Locate the cell with the specified text and output its (X, Y) center coordinate. 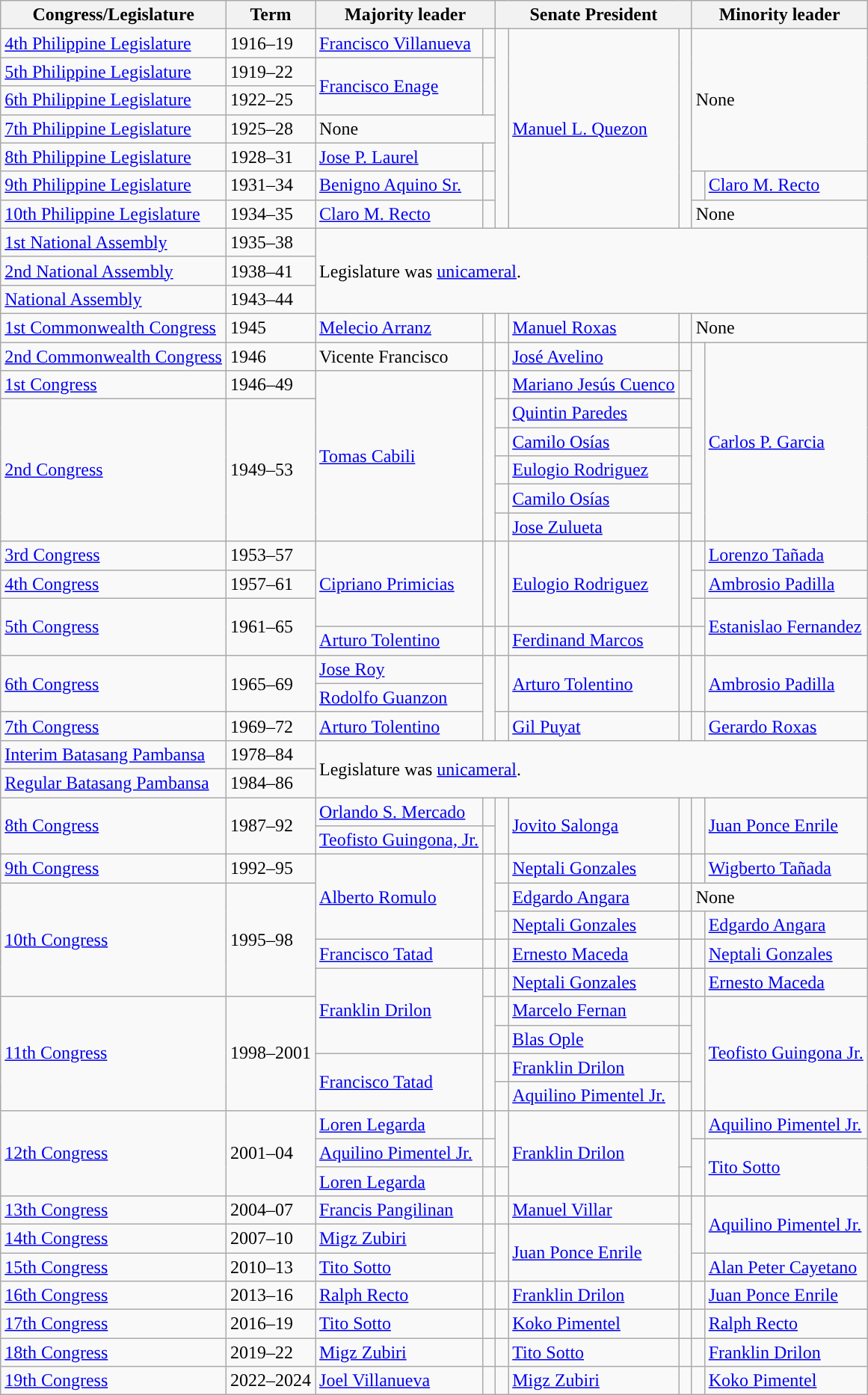
1965–69 (271, 683)
1953–57 (271, 555)
1992–95 (271, 869)
Regular Batasang Pambansa (114, 783)
13th Congress (114, 1210)
1916–19 (271, 43)
2001–04 (271, 1153)
1978–84 (271, 754)
Manuel Roxas (594, 327)
Francisco Enage (399, 86)
2007–10 (271, 1238)
Francis Pangilinan (399, 1210)
9th Philippine Legislature (114, 185)
2013–16 (271, 1296)
1995–98 (271, 940)
12th Congress (114, 1153)
Wigberto Tañada (786, 869)
1st National Assembly (114, 242)
8th Congress (114, 825)
Jose Roy (399, 669)
1961–65 (271, 626)
3rd Congress (114, 555)
18th Congress (114, 1352)
Ferdinand Marcos (594, 641)
1984–86 (271, 783)
2nd National Assembly (114, 271)
Carlos P. Garcia (786, 442)
1931–34 (271, 185)
4th Philippine Legislature (114, 43)
Estanislao Fernandez (786, 626)
Term (271, 15)
19th Congress (114, 1381)
2022–2024 (271, 1381)
Senate President (594, 15)
1946 (271, 357)
Minority leader (779, 15)
Tomas Cabili (399, 456)
Francisco Villanueva (399, 43)
6th Congress (114, 683)
Orlando S. Mercado (399, 811)
10th Philippine Legislature (114, 214)
1998–2001 (271, 1053)
16th Congress (114, 1296)
Congress/Legislature (114, 15)
Alan Peter Cayetano (786, 1267)
1987–92 (271, 825)
Lorenzo Tañada (786, 555)
Blas Ople (594, 1039)
4th Congress (114, 584)
Jose P. Laurel (399, 157)
2nd Commonwealth Congress (114, 357)
Gil Puyat (594, 726)
2019–22 (271, 1352)
Joel Villanueva (399, 1381)
Teofisto Guingona Jr. (786, 1053)
10th Congress (114, 940)
5th Congress (114, 626)
1922–25 (271, 100)
1949–53 (271, 470)
1928–31 (271, 157)
1935–38 (271, 242)
Rodolfo Guanzon (399, 697)
1925–28 (271, 129)
1946–49 (271, 385)
1st Congress (114, 385)
Teofisto Guingona, Jr. (399, 840)
Marcelo Fernan (594, 1011)
1969–72 (271, 726)
5th Philippine Legislature (114, 72)
2016–19 (271, 1324)
Jovito Salonga (594, 825)
2nd Congress (114, 470)
National Assembly (114, 299)
Majority leader (405, 15)
1957–61 (271, 584)
Benigno Aquino Sr. (399, 185)
1938–41 (271, 271)
1945 (271, 327)
8th Philippine Legislature (114, 157)
Melecio Arranz (399, 327)
Jose Zulueta (594, 527)
9th Congress (114, 869)
6th Philippine Legislature (114, 100)
7th Philippine Legislature (114, 129)
15th Congress (114, 1267)
Gerardo Roxas (786, 726)
Quintin Paredes (594, 413)
Interim Batasang Pambansa (114, 754)
7th Congress (114, 726)
Cipriano Primicias (399, 584)
Alberto Romulo (399, 897)
1943–44 (271, 299)
17th Congress (114, 1324)
1st Commonwealth Congress (114, 327)
Mariano Jesús Cuenco (594, 385)
2004–07 (271, 1210)
1919–22 (271, 72)
11th Congress (114, 1053)
Vicente Francisco (399, 357)
Manuel L. Quezon (594, 129)
José Avelino (594, 357)
1934–35 (271, 214)
Manuel Villar (594, 1210)
2010–13 (271, 1267)
14th Congress (114, 1238)
